Scan for the cell matching the given text and deliver its [X, Y] coordinate at center. 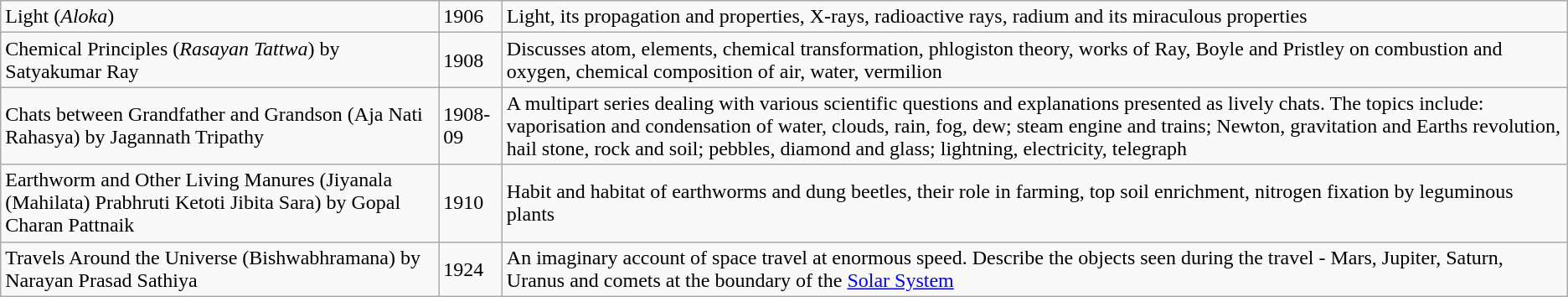
Chemical Principles (Rasayan Tattwa) by Satyakumar Ray [219, 60]
1906 [471, 17]
1910 [471, 203]
Travels Around the Universe (Bishwabhramana) by Narayan Prasad Sathiya [219, 268]
Earthworm and Other Living Manures (Jiyanala (Mahilata) Prabhruti Ketoti Jibita Sara) by Gopal Charan Pattnaik [219, 203]
1908-09 [471, 126]
Habit and habitat of earthworms and dung beetles, their role in farming, top soil enrichment, nitrogen fixation by leguminous plants [1034, 203]
1908 [471, 60]
Chats between Grandfather and Grandson (Aja Nati Rahasya) by Jagannath Tripathy [219, 126]
Light, its propagation and properties, X-rays, radioactive rays, radium and its miraculous properties [1034, 17]
1924 [471, 268]
Light (Aloka) [219, 17]
